Output the (x, y) coordinate of the center of the cell containing the given text.  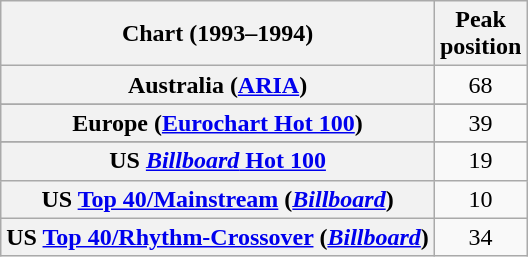
39 (480, 123)
19 (480, 161)
10 (480, 199)
US Top 40/Rhythm-Crossover (Billboard) (218, 237)
Chart (1993–1994) (218, 34)
Australia (ARIA) (218, 85)
Europe (Eurochart Hot 100) (218, 123)
US Billboard Hot 100 (218, 161)
34 (480, 237)
68 (480, 85)
Peakposition (480, 34)
US Top 40/Mainstream (Billboard) (218, 199)
